Provide the (x, y) coordinate of the cell's center where the given text is located.  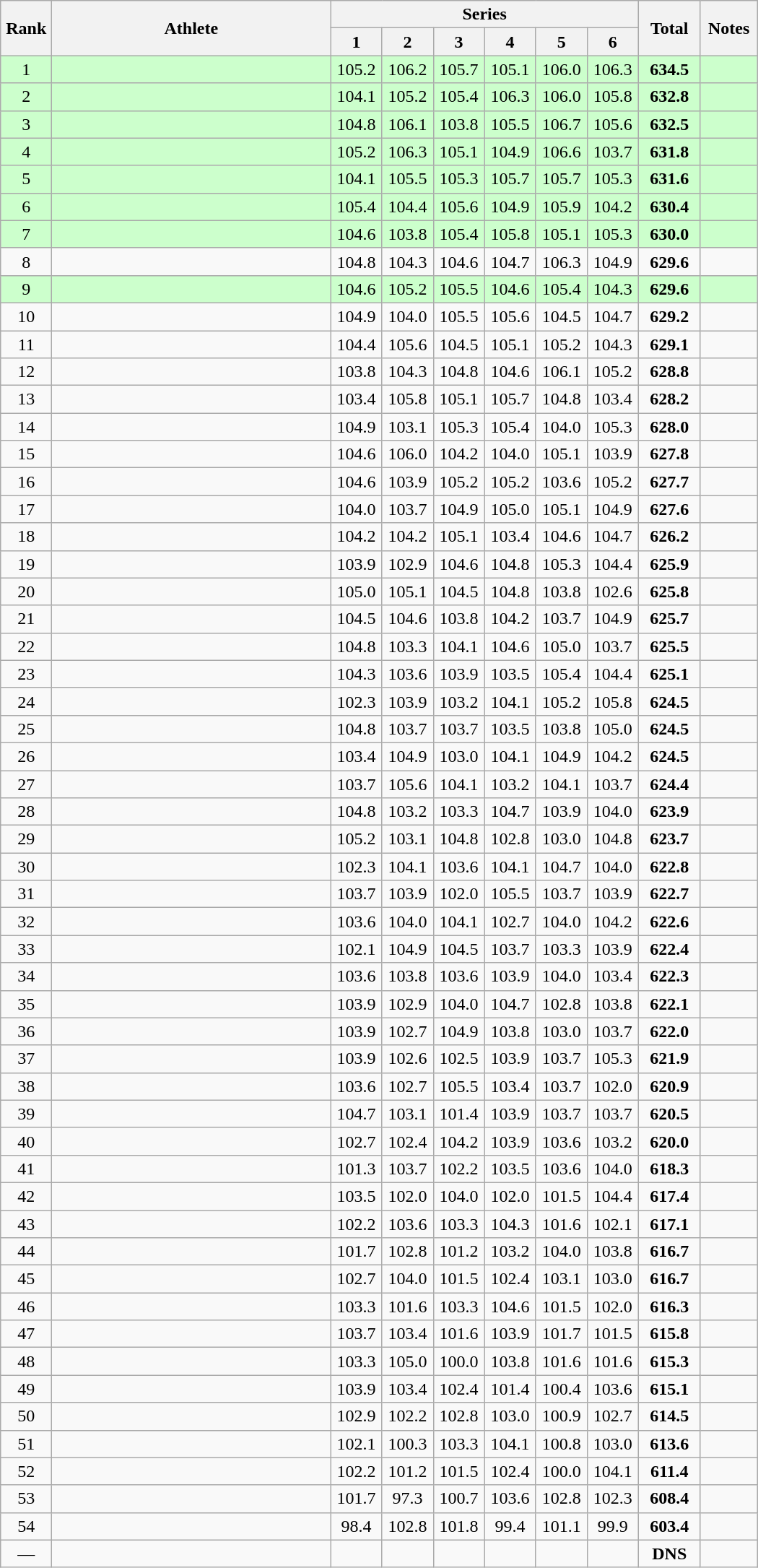
27 (26, 784)
623.9 (669, 812)
— (26, 1554)
42 (26, 1196)
13 (26, 399)
44 (26, 1252)
14 (26, 427)
611.4 (669, 1471)
615.3 (669, 1361)
100.3 (407, 1444)
53 (26, 1499)
616.3 (669, 1307)
620.9 (669, 1086)
613.6 (669, 1444)
43 (26, 1224)
32 (26, 922)
16 (26, 482)
24 (26, 701)
8 (26, 261)
7 (26, 234)
101.3 (357, 1169)
624.4 (669, 784)
608.4 (669, 1499)
37 (26, 1059)
630.0 (669, 234)
36 (26, 1031)
622.4 (669, 949)
628.2 (669, 399)
621.9 (669, 1059)
12 (26, 372)
22 (26, 646)
Notes (729, 28)
627.8 (669, 454)
617.1 (669, 1224)
626.2 (669, 537)
26 (26, 756)
622.0 (669, 1031)
625.5 (669, 646)
30 (26, 867)
631.8 (669, 152)
622.7 (669, 894)
Series (484, 14)
628.0 (669, 427)
23 (26, 674)
102.5 (459, 1059)
38 (26, 1086)
41 (26, 1169)
634.5 (669, 69)
622.1 (669, 1004)
29 (26, 839)
625.7 (669, 619)
39 (26, 1114)
18 (26, 537)
Athlete (191, 28)
615.8 (669, 1334)
10 (26, 316)
100.8 (562, 1444)
DNS (669, 1554)
625.8 (669, 592)
40 (26, 1141)
33 (26, 949)
17 (26, 509)
9 (26, 289)
50 (26, 1416)
11 (26, 345)
627.6 (669, 509)
31 (26, 894)
Rank (26, 28)
632.5 (669, 124)
623.7 (669, 839)
28 (26, 812)
618.3 (669, 1169)
99.9 (612, 1526)
627.7 (669, 482)
630.4 (669, 207)
622.3 (669, 976)
629.2 (669, 316)
20 (26, 592)
625.1 (669, 674)
106.2 (407, 69)
25 (26, 729)
106.7 (562, 124)
629.1 (669, 345)
49 (26, 1389)
105.9 (562, 207)
Total (669, 28)
45 (26, 1279)
620.0 (669, 1141)
628.8 (669, 372)
47 (26, 1334)
100.7 (459, 1499)
615.1 (669, 1389)
631.6 (669, 179)
35 (26, 1004)
52 (26, 1471)
51 (26, 1444)
614.5 (669, 1416)
622.6 (669, 922)
603.4 (669, 1526)
99.4 (510, 1526)
625.9 (669, 564)
100.9 (562, 1416)
620.5 (669, 1114)
19 (26, 564)
97.3 (407, 1499)
101.8 (459, 1526)
48 (26, 1361)
54 (26, 1526)
15 (26, 454)
632.8 (669, 97)
106.6 (562, 152)
617.4 (669, 1196)
622.8 (669, 867)
46 (26, 1307)
100.4 (562, 1389)
101.1 (562, 1526)
21 (26, 619)
34 (26, 976)
98.4 (357, 1526)
